Capture the cell that displays the provided text and extract its [X, Y] central coordinate. 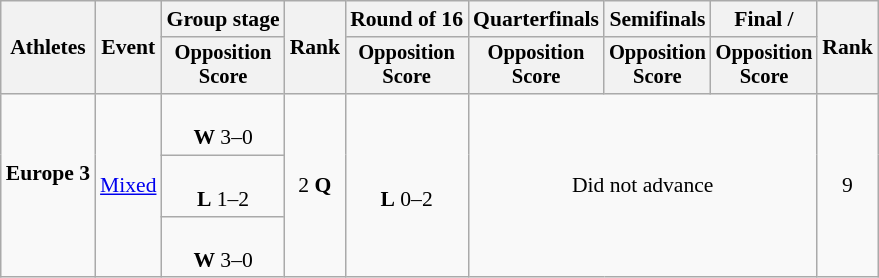
Event [128, 48]
Round of 16 [406, 19]
Group stage [224, 19]
Mixed [128, 186]
Athletes [48, 48]
2 Q [316, 186]
L 1–2 [224, 186]
Final / [764, 19]
Did not advance [642, 186]
Quarterfinals [536, 19]
Semifinals [658, 19]
Europe 3 [48, 186]
L 0–2 [406, 186]
9 [848, 186]
